Identify which cell holds the provided text, then report its [x, y] central coordinate. 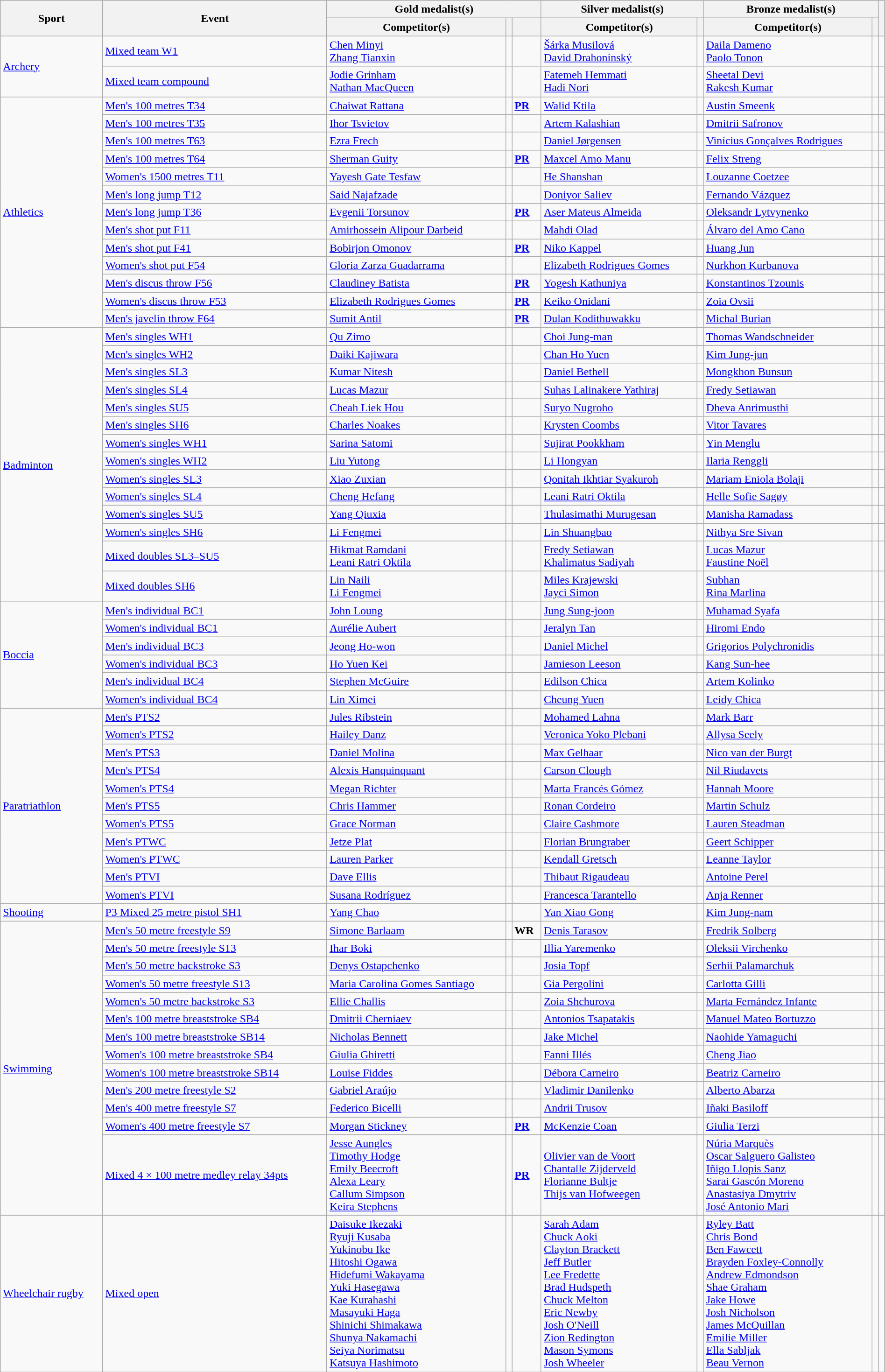
Daniel Bethell [619, 372]
Boccia [51, 655]
McKenzie Coan [619, 1126]
Men's 100 metre breaststroke SB14 [215, 1037]
Women's singles SL3 [215, 478]
Jodie GrinhamNathan MacQueen [416, 81]
Krysten Coombs [619, 425]
Qu Zimo [416, 337]
Serhii Palamarchuk [788, 966]
Men's 100 metre breaststroke SB4 [215, 1019]
Oleksandr Lytvynenko [788, 212]
Miles KrajewskiJayci Simon [619, 586]
Thibaut Rigaudeau [619, 877]
Gabriel Araújo [416, 1090]
Leanne Taylor [788, 859]
Men's shot put F41 [215, 248]
Yin Menglu [788, 443]
Maxcel Amo Manu [619, 159]
Morgan Stickney [416, 1126]
Olivier van de VoortChantalle ZijderveldFlorianne BultjeThijs van Hofweegen [619, 1175]
Lauren Steadman [788, 823]
Li Fengmei [416, 532]
Yogesh Kathuniya [619, 283]
Ilaria Renggli [788, 461]
Cheng Jiao [788, 1055]
Claire Cashmore [619, 823]
Niko Kappel [619, 248]
Yayesh Gate Tesfaw [416, 176]
Women's 100 metre breaststroke SB14 [215, 1072]
Kumar Nitesh [416, 372]
Mixed team W1 [215, 51]
Women's 100 metre breaststroke SB4 [215, 1055]
Francesca Tarantello [619, 895]
Women's 400 metre freestyle S7 [215, 1126]
Mariam Eniola Bolaji [788, 478]
Thulasimathi Murugesan [619, 514]
Yan Xiao Gong [619, 913]
Fredrik Solberg [788, 930]
Kim Jung-nam [788, 913]
Mixed 4 × 100 metre medley relay 34pts [215, 1175]
Gloria Zarza Guadarrama [416, 266]
Men's singles SL3 [215, 372]
Hannah Moore [788, 788]
Men's 200 metre freestyle S2 [215, 1090]
Men's singles SH6 [215, 425]
Men's 50 metre freestyle S9 [215, 930]
Edilson Chica [619, 682]
Vitor Tavares [788, 425]
Álvaro del Amo Cano [788, 230]
Men's PTS3 [215, 753]
Mixed doubles SH6 [215, 586]
Federico Bicelli [416, 1108]
Cheng Hefang [416, 496]
Chen MinyiZhang Tianxin [416, 51]
Núria MarquèsOscar Salguero GalisteoIñigo Llopis SanzSarai Gascón MorenoAnastasiya DmytrivJosé Antonio Mari [788, 1175]
Athletics [51, 212]
Claudiney Batista [416, 283]
Maria Carolina Gomes Santiago [416, 984]
Jules Ribstein [416, 717]
Sheetal DeviRakesh Kumar [788, 81]
Felix Streng [788, 159]
Mohamed Lahna [619, 717]
Veronica Yoko Plebani [619, 735]
Men's PTS4 [215, 770]
Wheelchair rugby [51, 1294]
Men's discus throw F56 [215, 283]
Ihar Boki [416, 948]
Michal Burian [788, 319]
Marta Fernández Infante [788, 1001]
Manisha Ramadass [788, 514]
Dheva Anrimusthi [788, 408]
Bobirjon Omonov [416, 248]
Men's 50 metre freestyle S13 [215, 948]
Stephen McGuire [416, 682]
Ihor Tsvietov [416, 123]
Mark Barr [788, 717]
Lin NailiLi Fengmei [416, 586]
Women's shot put F54 [215, 266]
Jake Michel [619, 1037]
Sujirat Pookkham [619, 443]
Women's PTS4 [215, 788]
Said Najafzade [416, 194]
Antoine Perel [788, 877]
Women's individual BC3 [215, 664]
Sport [51, 18]
Allysa Seely [788, 735]
Alexis Hanquinquant [416, 770]
Amirhossein Alipour Darbeid [416, 230]
Women's singles WH1 [215, 443]
Fatemeh HemmatiHadi Nori [619, 81]
Suryo Nugroho [619, 408]
Chaiwat Rattana [416, 106]
Men's PTS5 [215, 806]
Ellie Challis [416, 1001]
Shooting [51, 913]
Carson Clough [619, 770]
Mixed doubles SL3–SU5 [215, 556]
Badminton [51, 465]
Iñaki Basiloff [788, 1108]
Keiko Onidani [619, 301]
Dulan Kodithuwakku [619, 319]
Women's PTVI [215, 895]
Oleksii Virchenko [788, 948]
Evgenii Torsunov [416, 212]
Yang Qiuxia [416, 514]
Charles Noakes [416, 425]
Zoia Shchurova [619, 1001]
Anja Renner [788, 895]
Li Hongyan [619, 461]
Fredy Setiawan [788, 390]
Walid Ktila [619, 106]
Men's PTVI [215, 877]
Jamieson Leeson [619, 664]
Dmitrii Safronov [788, 123]
Women's singles SL4 [215, 496]
Max Gelhaar [619, 753]
Carlotta Gilli [788, 984]
Lucas MazurFaustine Noël [788, 556]
Manuel Mateo Bortuzzo [788, 1019]
Men's javelin throw F64 [215, 319]
Men's individual BC1 [215, 611]
Daila DamenoPaolo Tonon [788, 51]
WR [527, 930]
Naohide Yamaguchi [788, 1037]
Xiao Zuxian [416, 478]
Chan Ho Yuen [619, 354]
Fredy SetiawanKhalimatus Sadiyah [619, 556]
Yang Chao [416, 913]
Cheung Yuen [619, 699]
Men's 100 metres T35 [215, 123]
Vladimir Danilenko [619, 1090]
Sherman Guity [416, 159]
Geert Schipper [788, 842]
Artem Kalashian [619, 123]
Leani Ratri Oktila [619, 496]
Simone Barlaam [416, 930]
Aurélie Aubert [416, 628]
Louzanne Coetzee [788, 176]
Women's 1500 metres T11 [215, 176]
Sarina Satomi [416, 443]
Jung Sung-joon [619, 611]
Susana Rodríguez [416, 895]
Nithya Sre Sivan [788, 532]
Marta Francés Gómez [619, 788]
Illia Yaremenko [619, 948]
Artem Kolinko [788, 682]
Martin Schulz [788, 806]
Cheah Liek Hou [416, 408]
Denys Ostapchenko [416, 966]
Lucas Mazur [416, 390]
Débora Carneiro [619, 1072]
Kendall Gretsch [619, 859]
Men's individual BC4 [215, 682]
Hiromi Endo [788, 628]
Paratriathlon [51, 806]
Megan Richter [416, 788]
Beatriz Carneiro [788, 1072]
Vinícius Gonçalves Rodrigues [788, 141]
Nico van der Burgt [788, 753]
Event [215, 18]
Muhamad Syafa [788, 611]
Women's individual BC1 [215, 628]
Men's 400 metre freestyle S7 [215, 1108]
Fernando Vázquez [788, 194]
Gold medalist(s) [434, 9]
Women's PTWC [215, 859]
Huang Jun [788, 248]
Denis Tarasov [619, 930]
Lin Ximei [416, 699]
Men's individual BC3 [215, 646]
Lin Shuangbao [619, 532]
Alberto Abarza [788, 1090]
Giulia Terzi [788, 1126]
Grigorios Polychronidis [788, 646]
Suhas Lalinakere Yathiraj [619, 390]
Kim Jung-jun [788, 354]
Grace Norman [416, 823]
He Shanshan [619, 176]
Helle Sofie Sagøy [788, 496]
Men's 100 metres T63 [215, 141]
Mixed open [215, 1294]
Silver medalist(s) [622, 9]
Leidy Chica [788, 699]
Men's shot put F11 [215, 230]
Daiki Kajiwara [416, 354]
Šárka MusilováDavid Drahonínský [619, 51]
Jeong Ho-won [416, 646]
Gia Pergolini [619, 984]
John Loung [416, 611]
Men's PTS2 [215, 717]
Men's singles SL4 [215, 390]
Fanni Illés [619, 1055]
Men's 100 metres T64 [215, 159]
Ezra Frech [416, 141]
Jeralyn Tan [619, 628]
Men's singles WH2 [215, 354]
Mahdi Olad [619, 230]
Daniel Molina [416, 753]
Giulia Ghiretti [416, 1055]
Qonitah Ikhtiar Syakuroh [619, 478]
Men's long jump T36 [215, 212]
SubhanRina Marlina [788, 586]
Daniel Michel [619, 646]
Antonios Tsapatakis [619, 1019]
Women's singles SH6 [215, 532]
P3 Mixed 25 metre pistol SH1 [215, 913]
Daniel Jørgensen [619, 141]
Konstantinos Tzounis [788, 283]
Louise Fiddes [416, 1072]
Choi Jung-man [619, 337]
Ronan Cordeiro [619, 806]
Zoia Ovsii [788, 301]
Women's PTS2 [215, 735]
Kang Sun-hee [788, 664]
Dave Ellis [416, 877]
Sarah AdamChuck AokiClayton BrackettJeff ButlerLee FredetteBrad HudspethChuck MeltonEric NewbyJosh O'NeillZion RedingtonMason SymonsJosh Wheeler [619, 1294]
Women's singles SU5 [215, 514]
Nurkhon Kurbanova [788, 266]
Men's singles SU5 [215, 408]
Chris Hammer [416, 806]
Women's individual BC4 [215, 699]
Ho Yuen Kei [416, 664]
Women's discus throw F53 [215, 301]
Women's singles WH2 [215, 461]
Andrii Trusov [619, 1108]
Josia Topf [619, 966]
Doniyor Saliev [619, 194]
Archery [51, 66]
Mongkhon Bunsun [788, 372]
Austin Smeenk [788, 106]
Jesse AunglesTimothy HodgeEmily BeecroftAlexa LearyCallum SimpsonKeira Stephens [416, 1175]
Bronze medalist(s) [791, 9]
Women's 50 metre freestyle S13 [215, 984]
Sumit Antil [416, 319]
Men's 100 metres T34 [215, 106]
Florian Brungraber [619, 842]
Men's 50 metre backstroke S3 [215, 966]
Jetze Plat [416, 842]
Aser Mateus Almeida [619, 212]
Nicholas Bennett [416, 1037]
Thomas Wandschneider [788, 337]
Nil Riudavets [788, 770]
Hailey Danz [416, 735]
Men's PTWC [215, 842]
Men's singles WH1 [215, 337]
Liu Yutong [416, 461]
Lauren Parker [416, 859]
Hikmat RamdaniLeani Ratri Oktila [416, 556]
Dmitrii Cherniaev [416, 1019]
Mixed team compound [215, 81]
Women's 50 metre backstroke S3 [215, 1001]
Men's long jump T12 [215, 194]
Women's PTS5 [215, 823]
Swimming [51, 1069]
